Detect which cell encompasses the target text, then output its [X, Y] center coordinate. 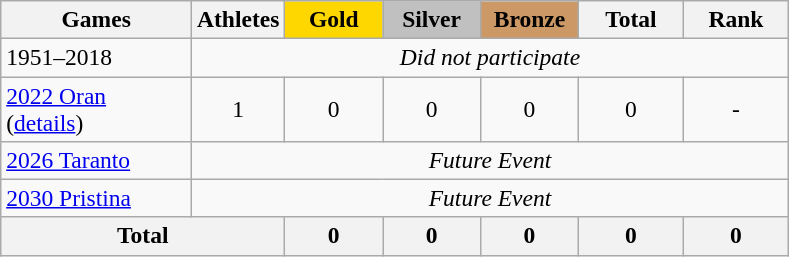
Rank [736, 19]
2022 Oran (details) [96, 108]
Games [96, 19]
Bronze [530, 19]
- [736, 108]
Gold [334, 19]
Athletes [238, 19]
1 [238, 108]
Did not participate [490, 57]
2030 Pristina [96, 198]
2026 Taranto [96, 160]
Silver [432, 19]
1951–2018 [96, 57]
